Extract the [X, Y] coordinate from the center of the cell holding the provided text.  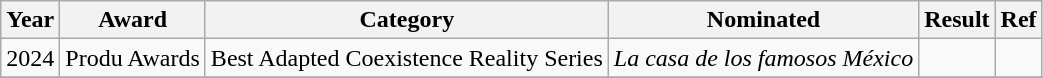
Produ Awards [133, 58]
Nominated [763, 20]
La casa de los famosos México [763, 58]
Best Adapted Coexistence Reality Series [406, 58]
Category [406, 20]
Year [30, 20]
2024 [30, 58]
Award [133, 20]
Ref [1018, 20]
Result [957, 20]
